Extract the [X, Y] coordinate from the center of the cell holding the provided text.  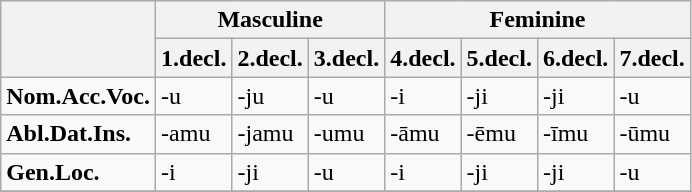
-jamu [270, 134]
Masculine [270, 20]
Feminine [538, 20]
7.decl. [652, 58]
3.decl. [346, 58]
-ju [270, 96]
-umu [346, 134]
-āmu [423, 134]
-īmu [575, 134]
Nom.Acc.Voc. [78, 96]
-ūmu [652, 134]
2.decl. [270, 58]
5.decl. [499, 58]
6.decl. [575, 58]
Gen.Loc. [78, 172]
-ēmu [499, 134]
4.decl. [423, 58]
1.decl. [194, 58]
Abl.Dat.Ins. [78, 134]
-amu [194, 134]
